Search for the cell housing the specified text and yield its (x, y) center coordinate. 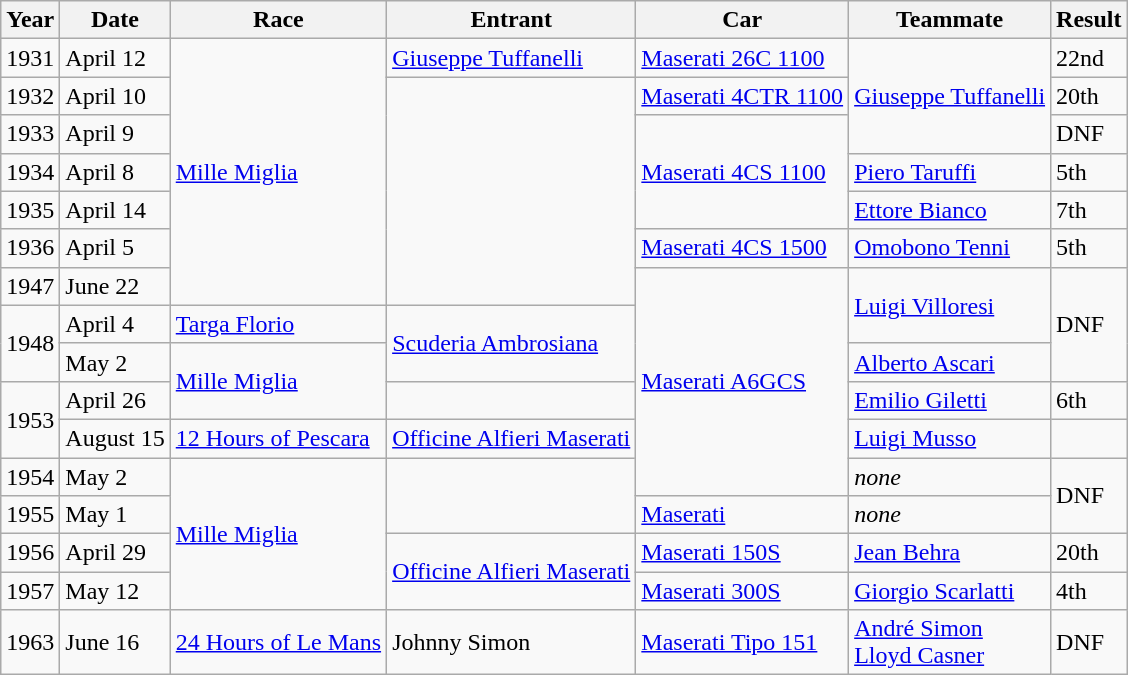
Date (115, 20)
Omobono Tenni (950, 248)
Ettore Bianco (950, 210)
22nd (1089, 58)
Johnny Simon (512, 642)
Entrant (512, 20)
Maserati A6GCS (742, 381)
April 12 (115, 58)
1953 (30, 419)
1933 (30, 134)
Maserati 4CS 1500 (742, 248)
Maserati (742, 515)
1963 (30, 642)
Jean Behra (950, 553)
April 14 (115, 210)
Maserati Tipo 151 (742, 642)
Luigi Villoresi (950, 305)
Emilio Giletti (950, 400)
April 26 (115, 400)
Car (742, 20)
Result (1089, 20)
April 8 (115, 172)
Alberto Ascari (950, 362)
Teammate (950, 20)
Scuderia Ambrosiana (512, 343)
1935 (30, 210)
1956 (30, 553)
Giorgio Scarlatti (950, 591)
1934 (30, 172)
April 5 (115, 248)
April 4 (115, 324)
Luigi Musso (950, 438)
1931 (30, 58)
Race (278, 20)
7th (1089, 210)
Maserati 4CS 1100 (742, 172)
Maserati 150S (742, 553)
May 12 (115, 591)
April 10 (115, 96)
April 29 (115, 553)
4th (1089, 591)
Targa Florio (278, 324)
May 1 (115, 515)
1954 (30, 477)
1936 (30, 248)
Maserati 300S (742, 591)
June 22 (115, 286)
June 16 (115, 642)
12 Hours of Pescara (278, 438)
Year (30, 20)
1932 (30, 96)
1957 (30, 591)
August 15 (115, 438)
André SimonLloyd Casner (950, 642)
April 9 (115, 134)
6th (1089, 400)
1948 (30, 343)
Maserati 4CTR 1100 (742, 96)
24 Hours of Le Mans (278, 642)
1955 (30, 515)
Piero Taruffi (950, 172)
1947 (30, 286)
Maserati 26C 1100 (742, 58)
